Return [x, y] of the center of cell containing provided text 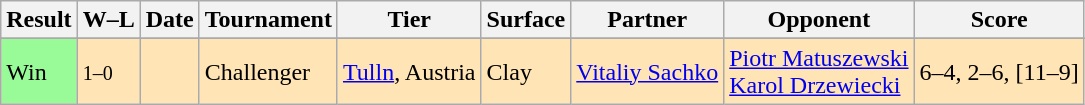
Vitaliy Sachko [648, 72]
1–0 [108, 72]
W–L [108, 20]
Result [39, 20]
Clay [526, 72]
6–4, 2–6, [11–9] [999, 72]
Piotr Matuszewski Karol Drzewiecki [819, 72]
Tulln, Austria [409, 72]
Win [39, 72]
Tier [409, 20]
Date [170, 20]
Challenger [268, 72]
Partner [648, 20]
Tournament [268, 20]
Score [999, 20]
Opponent [819, 20]
Surface [526, 20]
